Search for the cell housing the specified text and yield its [X, Y] center coordinate. 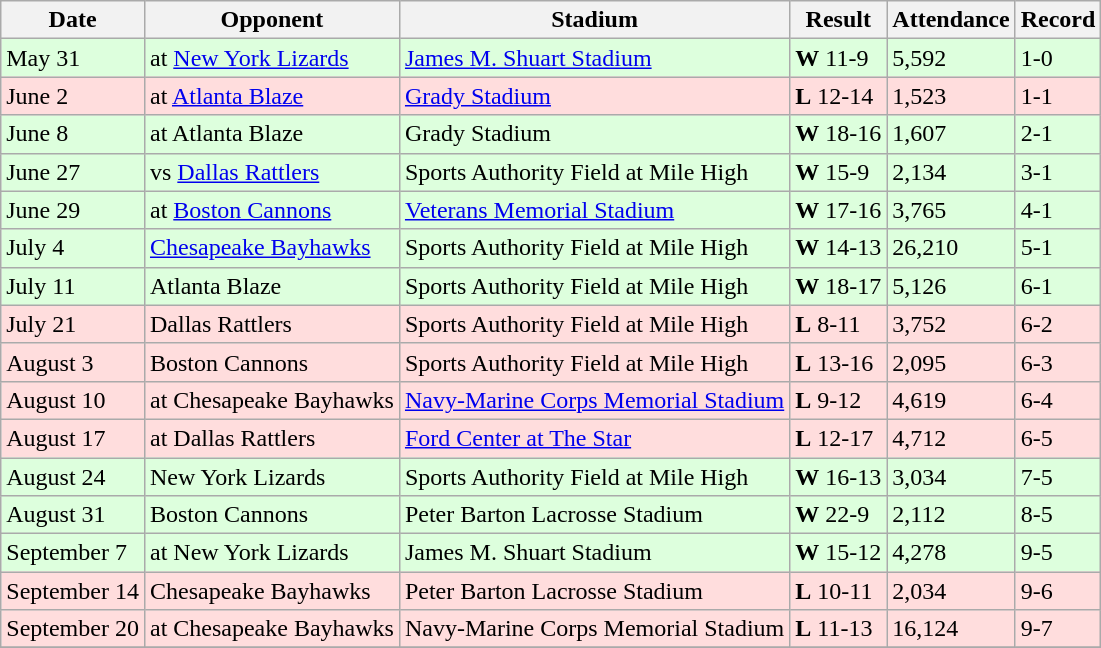
3-1 [1058, 172]
September 14 [73, 591]
August 17 [73, 438]
Atlanta Blaze [272, 286]
L 12-14 [838, 96]
9-7 [1058, 629]
7-5 [1058, 477]
6-2 [1058, 324]
Ford Center at The Star [594, 438]
1-0 [1058, 58]
5,126 [951, 286]
6-4 [1058, 400]
August 31 [73, 515]
at Boston Cannons [272, 210]
September 20 [73, 629]
W 15-12 [838, 553]
5-1 [1058, 248]
W 16-13 [838, 477]
W 11-9 [838, 58]
Dallas Rattlers [272, 324]
W 14-13 [838, 248]
June 8 [73, 134]
2,134 [951, 172]
at Dallas Rattlers [272, 438]
6-5 [1058, 438]
Result [838, 20]
2,112 [951, 515]
8-5 [1058, 515]
Attendance [951, 20]
September 7 [73, 553]
Date [73, 20]
New York Lizards [272, 477]
W 22-9 [838, 515]
2-1 [1058, 134]
June 27 [73, 172]
June 29 [73, 210]
4,712 [951, 438]
L 13-16 [838, 362]
August 24 [73, 477]
6-1 [1058, 286]
August 3 [73, 362]
4,278 [951, 553]
L 11-13 [838, 629]
L 9-12 [838, 400]
May 31 [73, 58]
9-5 [1058, 553]
16,124 [951, 629]
July 11 [73, 286]
1,523 [951, 96]
9-6 [1058, 591]
W 17-16 [838, 210]
2,034 [951, 591]
July 21 [73, 324]
L 12-17 [838, 438]
August 10 [73, 400]
W 18-17 [838, 286]
5,592 [951, 58]
6-3 [1058, 362]
4,619 [951, 400]
1,607 [951, 134]
W 15-9 [838, 172]
3,752 [951, 324]
Opponent [272, 20]
vs Dallas Rattlers [272, 172]
3,034 [951, 477]
L 10-11 [838, 591]
Stadium [594, 20]
26,210 [951, 248]
July 4 [73, 248]
4-1 [1058, 210]
W 18-16 [838, 134]
3,765 [951, 210]
1-1 [1058, 96]
June 2 [73, 96]
Veterans Memorial Stadium [594, 210]
Record [1058, 20]
2,095 [951, 362]
L 8-11 [838, 324]
